Search for the cell housing the specified text and yield its [X, Y] center coordinate. 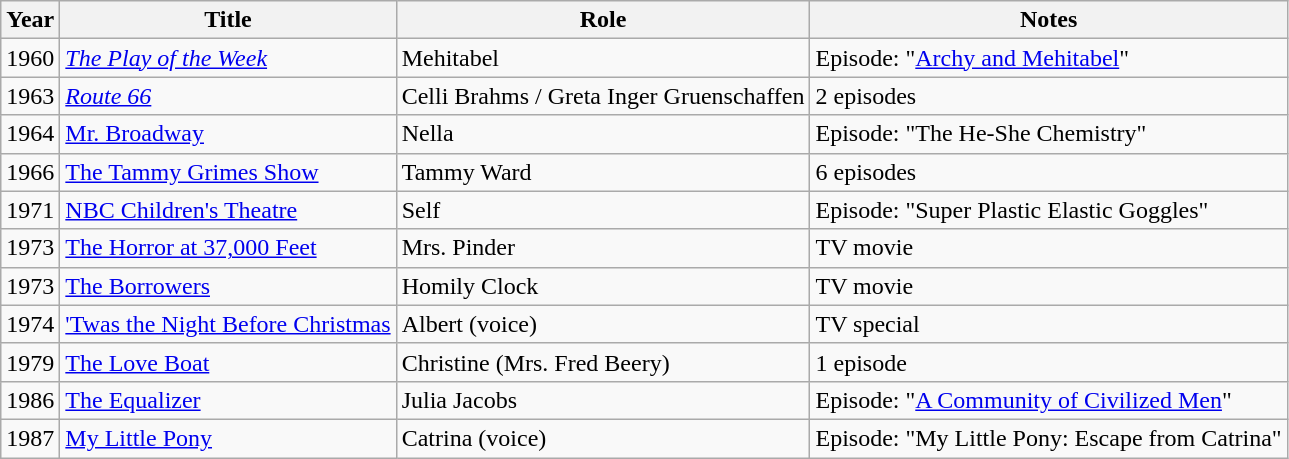
1987 [30, 438]
1971 [30, 210]
The Horror at 37,000 Feet [228, 248]
NBC Children's Theatre [228, 210]
Albert (voice) [603, 324]
Nella [603, 134]
6 episodes [1048, 172]
TV special [1048, 324]
Episode: "My Little Pony: Escape from Catrina" [1048, 438]
Catrina (voice) [603, 438]
1979 [30, 362]
Tammy Ward [603, 172]
1 episode [1048, 362]
The Play of the Week [228, 58]
Route 66 [228, 96]
My Little Pony [228, 438]
Homily Clock [603, 286]
Celli Brahms / Greta Inger Gruenschaffen [603, 96]
The Love Boat [228, 362]
2 episodes [1048, 96]
The Tammy Grimes Show [228, 172]
Julia Jacobs [603, 400]
Year [30, 20]
Christine (Mrs. Fred Beery) [603, 362]
1966 [30, 172]
Episode: "A Community of Civilized Men" [1048, 400]
'Twas the Night Before Christmas [228, 324]
Notes [1048, 20]
Mr. Broadway [228, 134]
Self [603, 210]
The Borrowers [228, 286]
1964 [30, 134]
Episode: "The He-She Chemistry" [1048, 134]
Episode: "Archy and Mehitabel" [1048, 58]
1986 [30, 400]
1974 [30, 324]
Mehitabel [603, 58]
The Equalizer [228, 400]
Episode: "Super Plastic Elastic Goggles" [1048, 210]
1963 [30, 96]
1960 [30, 58]
Role [603, 20]
Title [228, 20]
Mrs. Pinder [603, 248]
